For the text-containing cell, return its midpoint in (X, Y) coordinate format. 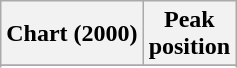
Peakposition (189, 34)
Chart (2000) (72, 34)
